Output the (X, Y) coordinate of the center of the cell containing the given text.  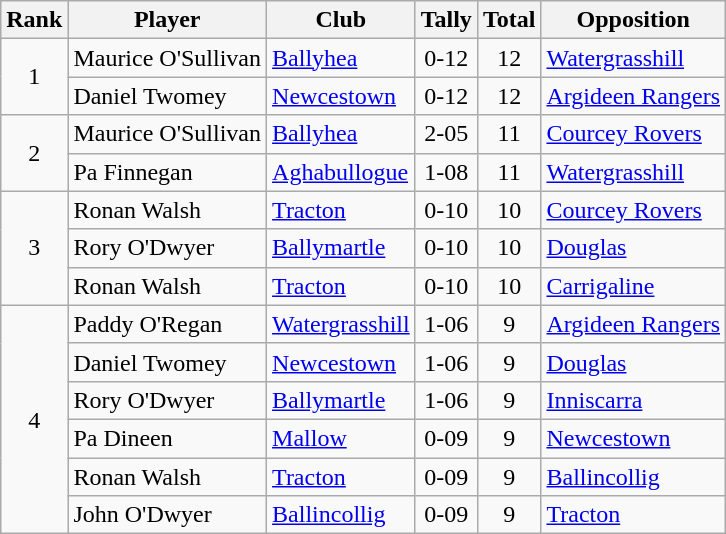
Club (342, 20)
Rank (34, 20)
Pa Finnegan (168, 172)
3 (34, 248)
Aghabullogue (342, 172)
Tally (446, 20)
John O'Dwyer (168, 515)
Mallow (342, 438)
Paddy O'Regan (168, 324)
Inniscarra (634, 400)
Total (509, 20)
2 (34, 153)
1 (34, 77)
1-08 (446, 172)
Player (168, 20)
Opposition (634, 20)
2-05 (446, 134)
Carrigaline (634, 286)
4 (34, 419)
Pa Dineen (168, 438)
